Search for the cell housing the specified text and yield its (X, Y) center coordinate. 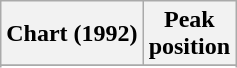
Chart (1992) (72, 34)
Peak position (189, 34)
